Capture the cell that displays the provided text and extract its [X, Y] central coordinate. 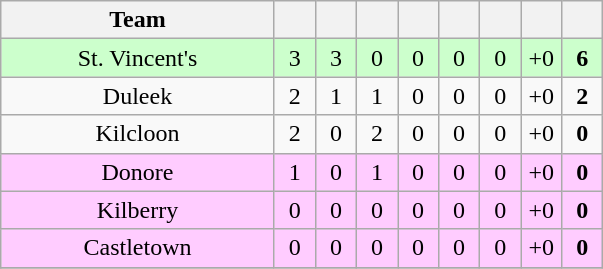
Donore [138, 172]
Duleek [138, 96]
St. Vincent's [138, 58]
Team [138, 20]
Castletown [138, 248]
6 [582, 58]
Kilcloon [138, 134]
Kilberry [138, 210]
